Return the (X, Y) coordinate for the center point of the cell that contains the specified text.  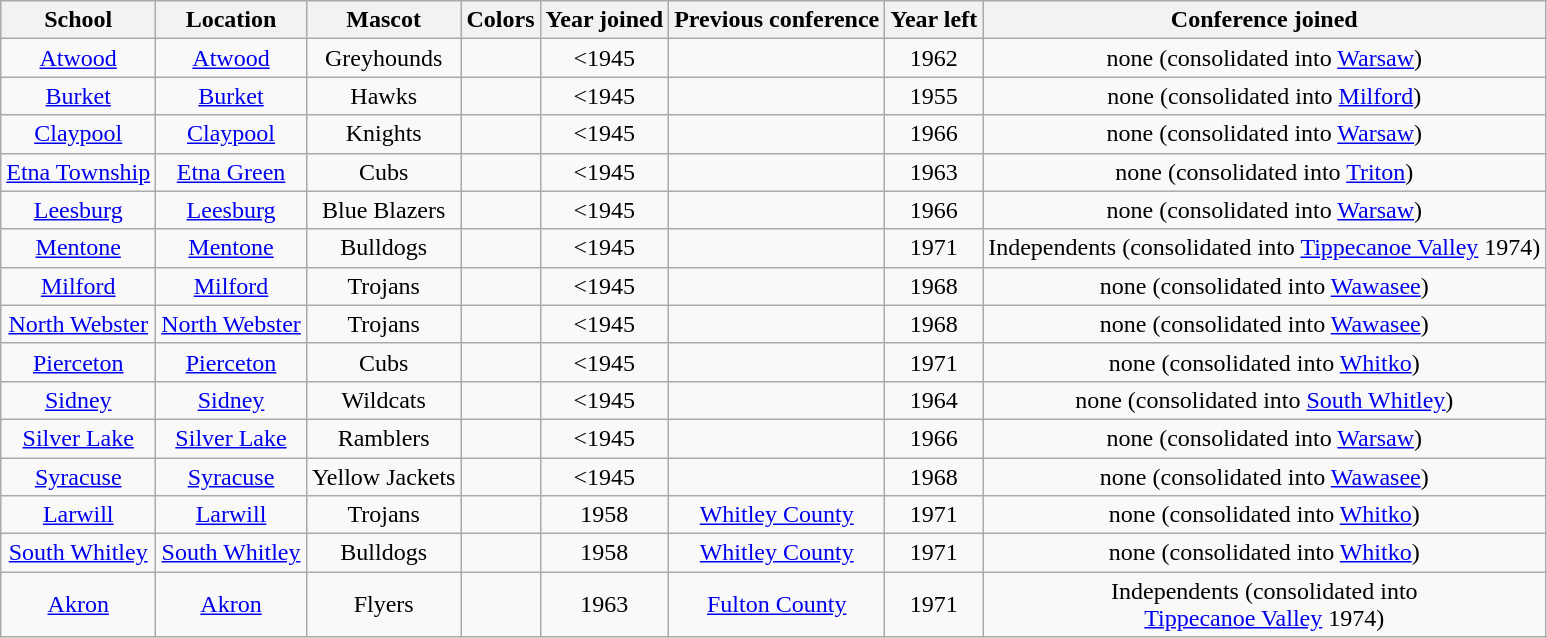
1964 (934, 400)
Independents (consolidated into Tippecanoe Valley 1974) (1264, 248)
Mascot (384, 20)
Etna Green (232, 172)
Blue Blazers (384, 210)
1962 (934, 58)
Ramblers (384, 438)
Flyers (384, 604)
Knights (384, 134)
Fulton County (777, 604)
Location (232, 20)
Year joined (604, 20)
none (consolidated into Milford) (1264, 96)
1955 (934, 96)
Wildcats (384, 400)
Greyhounds (384, 58)
none (consolidated into South Whitley) (1264, 400)
Colors (500, 20)
Etna Township (78, 172)
Previous conference (777, 20)
Year left (934, 20)
Hawks (384, 96)
Yellow Jackets (384, 477)
none (consolidated into Triton) (1264, 172)
Independents (consolidated intoTippecanoe Valley 1974) (1264, 604)
School (78, 20)
Conference joined (1264, 20)
